Search for the cell housing the specified text and yield its (x, y) center coordinate. 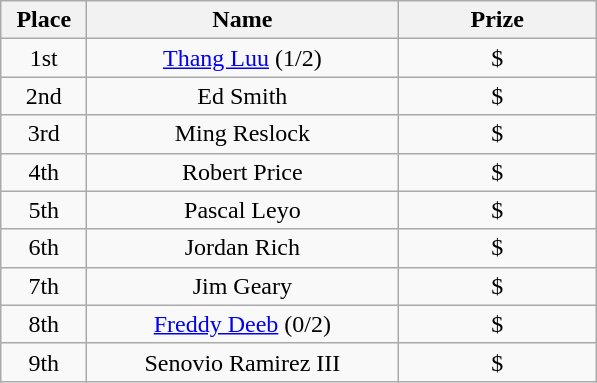
Jordan Rich (242, 248)
1st (44, 58)
Prize (498, 20)
3rd (44, 134)
5th (44, 210)
8th (44, 324)
Pascal Leyo (242, 210)
6th (44, 248)
Senovio Ramirez III (242, 362)
Thang Luu (1/2) (242, 58)
Jim Geary (242, 286)
Place (44, 20)
7th (44, 286)
4th (44, 172)
Robert Price (242, 172)
Ed Smith (242, 96)
Ming Reslock (242, 134)
Freddy Deeb (0/2) (242, 324)
2nd (44, 96)
9th (44, 362)
Name (242, 20)
